Capture the cell that displays the provided text and extract its [X, Y] central coordinate. 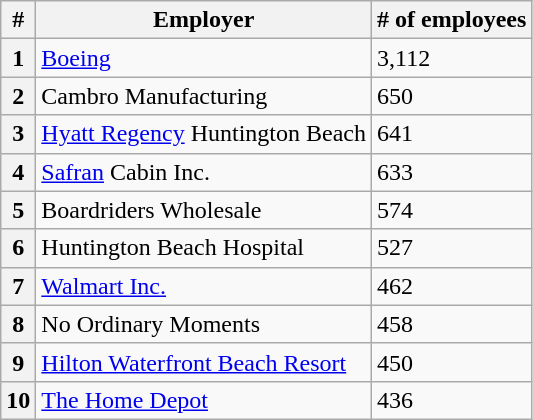
436 [451, 400]
Safran Cabin Inc. [204, 172]
7 [18, 286]
9 [18, 362]
6 [18, 248]
2 [18, 96]
641 [451, 134]
# of employees [451, 20]
527 [451, 248]
Boeing [204, 58]
Hyatt Regency Huntington Beach [204, 134]
462 [451, 286]
4 [18, 172]
Huntington Beach Hospital [204, 248]
5 [18, 210]
Hilton Waterfront Beach Resort [204, 362]
450 [451, 362]
# [18, 20]
8 [18, 324]
No Ordinary Moments [204, 324]
10 [18, 400]
1 [18, 58]
Walmart Inc. [204, 286]
Cambro Manufacturing [204, 96]
650 [451, 96]
Boardriders Wholesale [204, 210]
Employer [204, 20]
The Home Depot [204, 400]
458 [451, 324]
3,112 [451, 58]
574 [451, 210]
633 [451, 172]
3 [18, 134]
